Pinpoint the cell where the given text exists, returning its (x, y) midpoint coordinate. 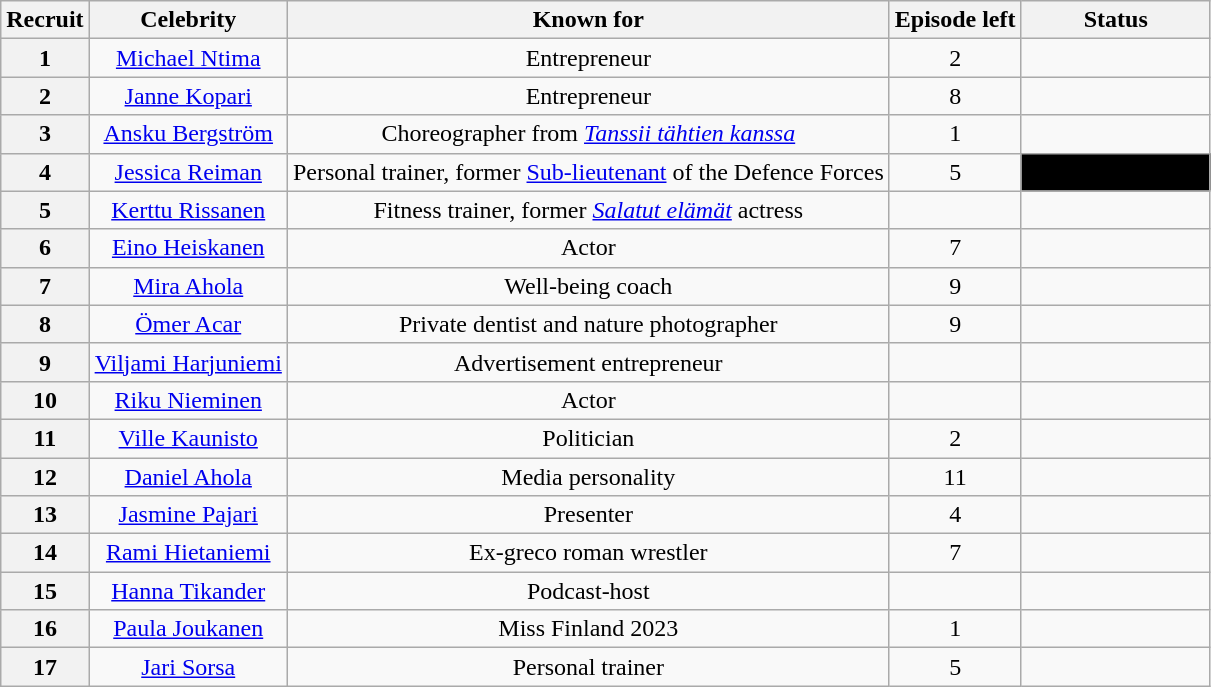
Private dentist and nature photographer (588, 324)
14 (45, 553)
Rami Hietaniemi (188, 553)
Hanna Tikander (188, 591)
Michael Ntima (188, 58)
Undercover Mole (1116, 172)
17 (45, 667)
Ex-greco roman wrestler (588, 553)
Riku Nieminen (188, 400)
Politician (588, 438)
10 (45, 400)
Janne Kopari (188, 96)
Ansku Bergström (188, 134)
Fitness trainer, former Salatut elämät actress (588, 210)
13 (45, 515)
Ville Kaunisto (188, 438)
Episode left (955, 20)
Eino Heiskanen (188, 248)
Podcast-host (588, 591)
Personal trainer (588, 667)
Well-being coach (588, 286)
Mira Ahola (188, 286)
15 (45, 591)
Choreographer from Tanssii tähtien kanssa (588, 134)
12 (45, 477)
Presenter (588, 515)
Miss Finland 2023 (588, 629)
Celebrity (188, 20)
Recruit (45, 20)
Jari Sorsa (188, 667)
Viljami Harjuniemi (188, 362)
Daniel Ahola (188, 477)
3 (45, 134)
Jessica Reiman (188, 172)
Jasmine Pajari (188, 515)
Ömer Acar (188, 324)
Personal trainer, former Sub-lieutenant of the Defence Forces (588, 172)
Paula Joukanen (188, 629)
Status (1116, 20)
6 (45, 248)
Kerttu Rissanen (188, 210)
Known for (588, 20)
Advertisement entrepreneur (588, 362)
Media personality (588, 477)
16 (45, 629)
